Return [x, y] of the center of cell containing provided text 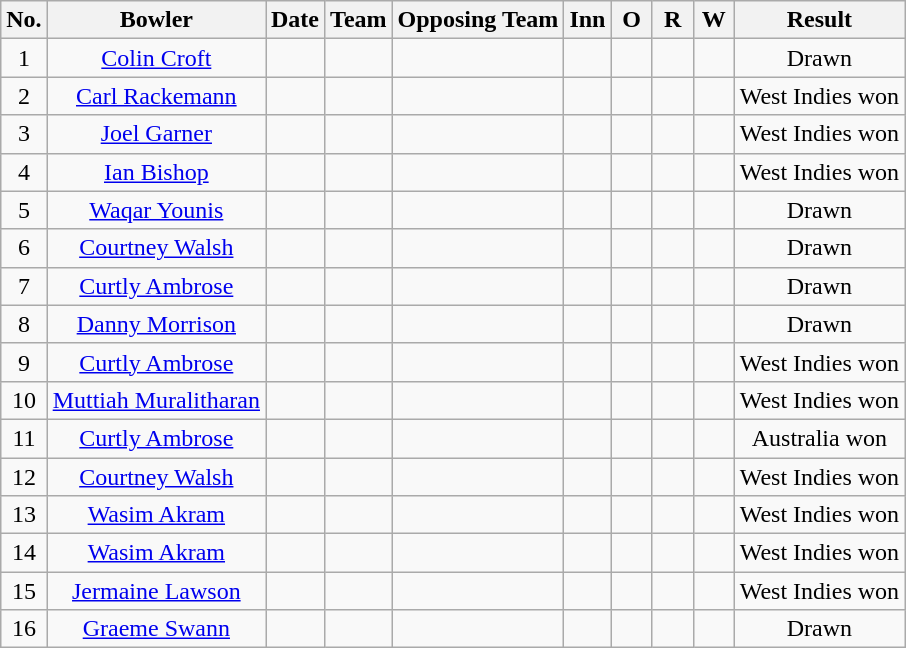
Muttiah Muralitharan [156, 400]
Australia won [819, 438]
16 [24, 629]
1 [24, 58]
W [714, 20]
No. [24, 20]
9 [24, 362]
Inn [588, 20]
Danny Morrison [156, 324]
Jermaine Lawson [156, 591]
15 [24, 591]
Date [296, 20]
5 [24, 210]
10 [24, 400]
7 [24, 286]
3 [24, 134]
14 [24, 553]
Bowler [156, 20]
6 [24, 248]
12 [24, 477]
Ian Bishop [156, 172]
O [632, 20]
13 [24, 515]
11 [24, 438]
Team [359, 20]
4 [24, 172]
Colin Croft [156, 58]
Result [819, 20]
2 [24, 96]
Graeme Swann [156, 629]
Opposing Team [478, 20]
R [672, 20]
Waqar Younis [156, 210]
Carl Rackemann [156, 96]
8 [24, 324]
Joel Garner [156, 134]
